Determine the [x, y] coordinate at the center of the cell enclosing the given text.  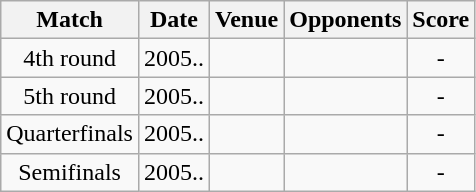
Venue [246, 20]
Semifinals [70, 172]
Opponents [346, 20]
Match [70, 20]
4th round [70, 58]
5th round [70, 96]
Score [441, 20]
Quarterfinals [70, 134]
Date [174, 20]
